Extract the (X, Y) coordinate from the center of the cell holding the provided text.  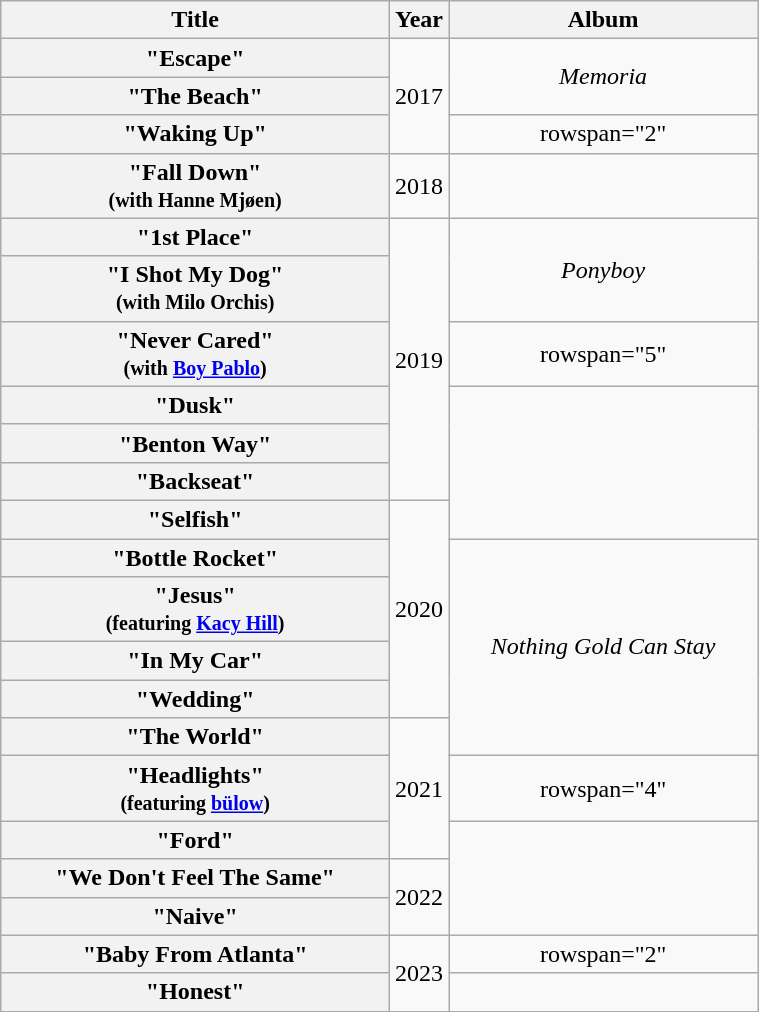
Nothing Gold Can Stay (604, 646)
2017 (420, 96)
Memoria (604, 77)
2020 (420, 608)
"Escape" (196, 58)
Album (604, 20)
"Bottle Rocket" (196, 557)
"Never Cared"(with Boy Pablo) (196, 354)
rowspan="4" (604, 788)
"The Beach" (196, 96)
rowspan="5" (604, 354)
"Headlights"(featuring bülow) (196, 788)
"We Don't Feel The Same" (196, 878)
Ponyboy (604, 270)
"Backseat" (196, 481)
Year (420, 20)
"Ford" (196, 840)
2019 (420, 359)
"Baby From Atlanta" (196, 954)
2018 (420, 186)
2021 (420, 788)
"Selfish" (196, 519)
"Wedding" (196, 699)
Title (196, 20)
"The World" (196, 737)
2023 (420, 973)
"Jesus"(featuring Kacy Hill) (196, 610)
"I Shot My Dog"(with Milo Orchis) (196, 288)
"Waking Up" (196, 134)
"Honest" (196, 992)
"Fall Down"(with Hanne Mjøen) (196, 186)
"1st Place" (196, 237)
2022 (420, 897)
"Dusk" (196, 405)
"Naive" (196, 916)
"In My Car" (196, 661)
"Benton Way" (196, 443)
